Detect which cell encompasses the target text, then output its [x, y] center coordinate. 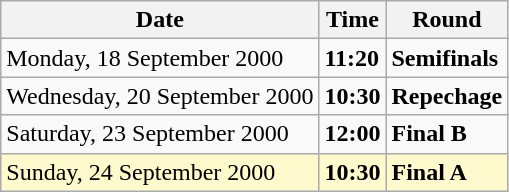
Final A [447, 172]
12:00 [352, 134]
Saturday, 23 September 2000 [160, 134]
Semifinals [447, 58]
Date [160, 20]
Round [447, 20]
Wednesday, 20 September 2000 [160, 96]
Monday, 18 September 2000 [160, 58]
Time [352, 20]
11:20 [352, 58]
Sunday, 24 September 2000 [160, 172]
Repechage [447, 96]
Final B [447, 134]
